Identify which cell holds the provided text, then report its (X, Y) central coordinate. 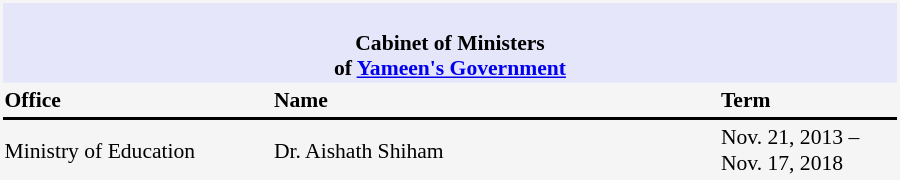
Dr. Aishath Shiham (494, 150)
Office (136, 100)
Nov. 21, 2013 – Nov. 17, 2018 (808, 150)
Term (808, 100)
Cabinet of Ministersof Yameen's Government (450, 43)
Ministry of Education (136, 150)
Name (494, 100)
